For the text-containing cell, return its midpoint in (x, y) coordinate format. 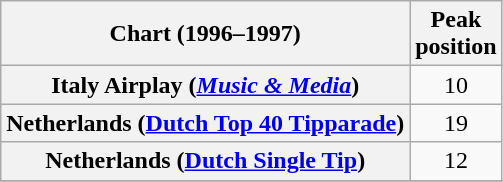
Peakposition (456, 34)
Italy Airplay (Music & Media) (206, 85)
Netherlands (Dutch Single Tip) (206, 161)
10 (456, 85)
12 (456, 161)
Netherlands (Dutch Top 40 Tipparade) (206, 123)
Chart (1996–1997) (206, 34)
19 (456, 123)
